Find where the given text appears and provide that cell's center as [x, y] coordinate. 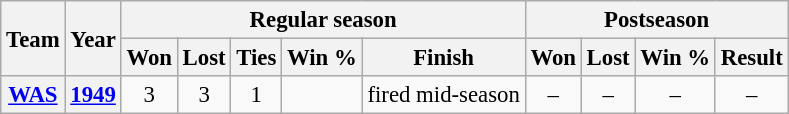
1 [256, 95]
Ties [256, 58]
Postseason [656, 20]
WAS [33, 95]
1949 [93, 95]
fired mid-season [444, 95]
Team [33, 38]
Result [752, 58]
Year [93, 38]
Finish [444, 58]
Regular season [323, 20]
